Output the [x, y] coordinate of the center of the cell containing the given text.  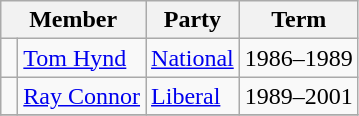
1986–1989 [298, 58]
National [193, 58]
Ray Connor [82, 96]
1989–2001 [298, 96]
Liberal [193, 96]
Term [298, 20]
Tom Hynd [82, 58]
Member [74, 20]
Party [193, 20]
